Pinpoint the cell where the given text exists, returning its [x, y] midpoint coordinate. 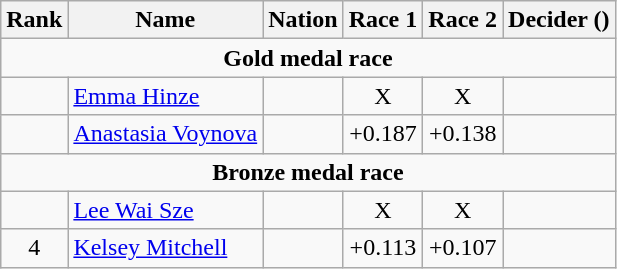
+0.113 [383, 248]
Nation [303, 20]
Rank [34, 20]
Name [166, 20]
Race 2 [463, 20]
4 [34, 248]
Kelsey Mitchell [166, 248]
Emma Hinze [166, 96]
+0.187 [383, 134]
+0.107 [463, 248]
Anastasia Voynova [166, 134]
Race 1 [383, 20]
Gold medal race [308, 58]
Lee Wai Sze [166, 210]
+0.138 [463, 134]
Decider () [560, 20]
Bronze medal race [308, 172]
